Extract the [X, Y] coordinate from the center of the cell holding the provided text.  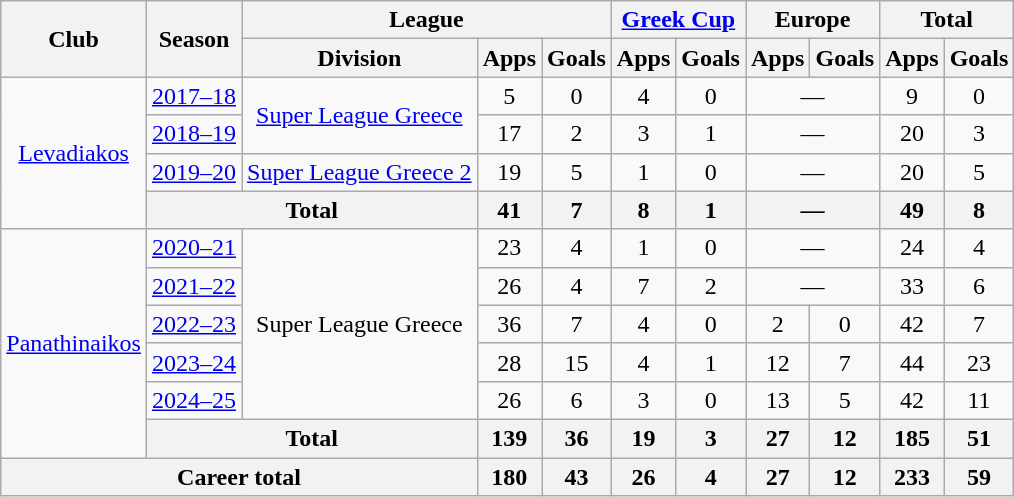
2020–21 [194, 248]
33 [912, 286]
180 [509, 477]
51 [979, 438]
Panathinaikos [74, 343]
Club [74, 39]
2024–25 [194, 400]
9 [912, 96]
44 [912, 362]
49 [912, 210]
2022–23 [194, 324]
11 [979, 400]
Season [194, 39]
185 [912, 438]
2018–19 [194, 134]
28 [509, 362]
2021–22 [194, 286]
Europe [813, 20]
2017–18 [194, 96]
24 [912, 248]
43 [577, 477]
Division [360, 58]
233 [912, 477]
Levadiakos [74, 153]
15 [577, 362]
Career total [239, 477]
2019–20 [194, 172]
59 [979, 477]
League [427, 20]
41 [509, 210]
Super League Greece 2 [360, 172]
Greek Cup [678, 20]
17 [509, 134]
13 [778, 400]
139 [509, 438]
2023–24 [194, 362]
